Scan for the cell matching the given text and deliver its (X, Y) coordinate at center. 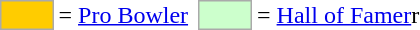
= Pro Bowler (124, 15)
